Identify which cell holds the provided text, then report its (x, y) central coordinate. 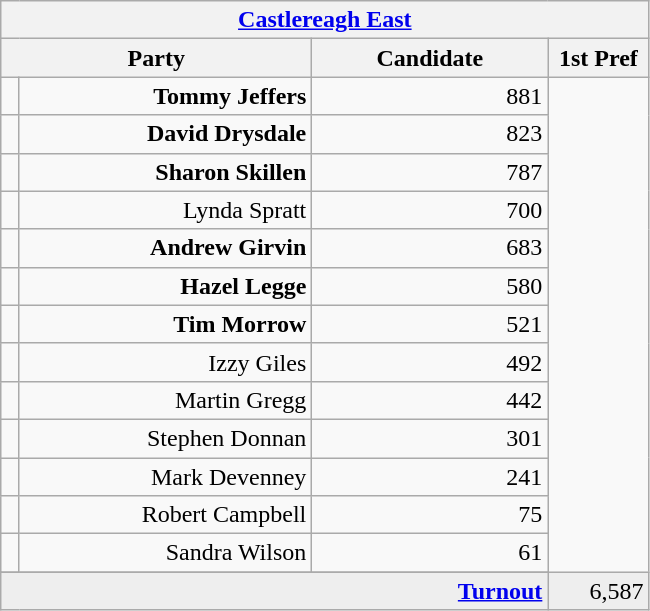
Castlereagh East (325, 20)
700 (430, 210)
787 (430, 172)
Tommy Jeffers (166, 96)
Mark Devenney (166, 477)
David Drysdale (166, 134)
Turnout (274, 591)
75 (430, 515)
683 (430, 248)
Tim Morrow (166, 324)
492 (430, 362)
442 (430, 400)
580 (430, 286)
Candidate (430, 58)
Izzy Giles (166, 362)
Andrew Girvin (166, 248)
241 (430, 477)
Stephen Donnan (166, 438)
6,587 (598, 591)
521 (430, 324)
Sharon Skillen (166, 172)
Lynda Spratt (166, 210)
Hazel Legge (166, 286)
Sandra Wilson (166, 553)
301 (430, 438)
Party (156, 58)
1st Pref (598, 58)
Robert Campbell (166, 515)
881 (430, 96)
Martin Gregg (166, 400)
823 (430, 134)
61 (430, 553)
